Pinpoint the cell where the given text exists, returning its (x, y) midpoint coordinate. 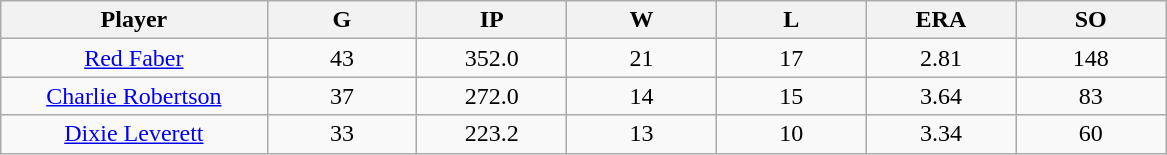
43 (342, 58)
13 (642, 134)
15 (791, 96)
W (642, 20)
SO (1091, 20)
352.0 (492, 58)
17 (791, 58)
2.81 (941, 58)
ERA (941, 20)
IP (492, 20)
3.34 (941, 134)
33 (342, 134)
Dixie Leverett (134, 134)
37 (342, 96)
21 (642, 58)
223.2 (492, 134)
14 (642, 96)
Charlie Robertson (134, 96)
10 (791, 134)
272.0 (492, 96)
G (342, 20)
83 (1091, 96)
60 (1091, 134)
Player (134, 20)
Red Faber (134, 58)
3.64 (941, 96)
148 (1091, 58)
L (791, 20)
